Extract the (x, y) coordinate from the center of the cell holding the provided text.  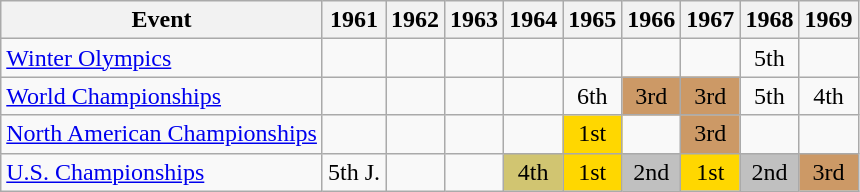
Winter Olympics (162, 58)
1963 (474, 20)
1967 (710, 20)
1965 (592, 20)
North American Championships (162, 134)
1966 (652, 20)
1961 (354, 20)
U.S. Championships (162, 172)
Event (162, 20)
1962 (416, 20)
6th (592, 96)
1969 (828, 20)
World Championships (162, 96)
5th J. (354, 172)
1968 (770, 20)
1964 (534, 20)
